Provide the [x, y] coordinate of the cell's center where the given text is located.  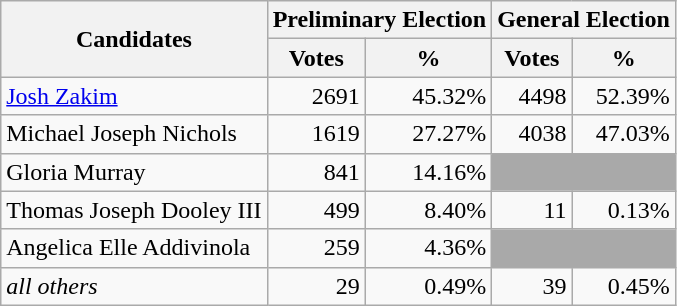
Preliminary Election [380, 20]
0.45% [624, 286]
Thomas Joseph Dooley III [134, 210]
Angelica Elle Addivinola [134, 248]
4038 [532, 134]
259 [316, 248]
all others [134, 286]
Candidates [134, 39]
499 [316, 210]
27.27% [428, 134]
General Election [584, 20]
1619 [316, 134]
841 [316, 172]
2691 [316, 96]
14.16% [428, 172]
8.40% [428, 210]
Michael Joseph Nichols [134, 134]
Gloria Murray [134, 172]
4.36% [428, 248]
39 [532, 286]
0.13% [624, 210]
0.49% [428, 286]
45.32% [428, 96]
47.03% [624, 134]
Josh Zakim [134, 96]
52.39% [624, 96]
29 [316, 286]
4498 [532, 96]
11 [532, 210]
